Identify which cell holds the provided text, then report its [x, y] central coordinate. 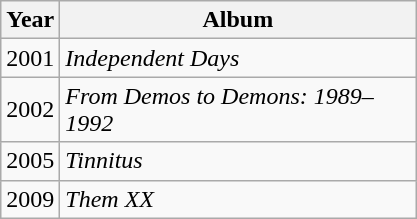
Them XX [238, 199]
From Demos to Demons: 1989–1992 [238, 110]
Year [30, 20]
Album [238, 20]
Independent Days [238, 58]
2002 [30, 110]
Tinnitus [238, 161]
2001 [30, 58]
2005 [30, 161]
2009 [30, 199]
